Determine the [x, y] coordinate at the center of the cell enclosing the given text.  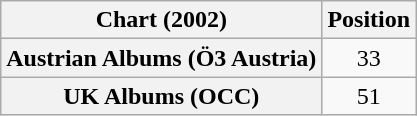
33 [369, 58]
Chart (2002) [162, 20]
UK Albums (OCC) [162, 96]
51 [369, 96]
Austrian Albums (Ö3 Austria) [162, 58]
Position [369, 20]
